Return (X, Y) of the center of cell containing provided text 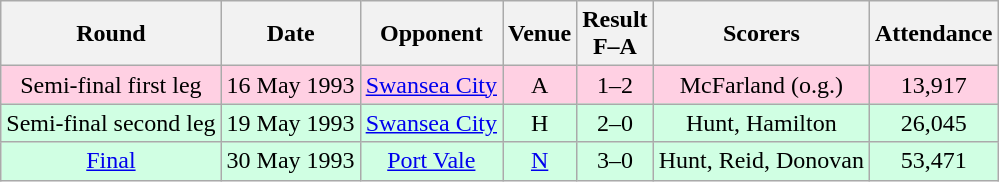
A (540, 85)
26,045 (934, 123)
McFarland (o.g.) (761, 85)
Hunt, Reid, Donovan (761, 161)
Final (111, 161)
53,471 (934, 161)
1–2 (615, 85)
2–0 (615, 123)
Opponent (431, 34)
Hunt, Hamilton (761, 123)
Port Vale (431, 161)
Attendance (934, 34)
30 May 1993 (290, 161)
ResultF–A (615, 34)
Scorers (761, 34)
19 May 1993 (290, 123)
Date (290, 34)
16 May 1993 (290, 85)
3–0 (615, 161)
Round (111, 34)
Venue (540, 34)
Semi-final second leg (111, 123)
Semi-final first leg (111, 85)
N (540, 161)
13,917 (934, 85)
H (540, 123)
